Provide the [x, y] coordinate of the cell's center where the given text is located.  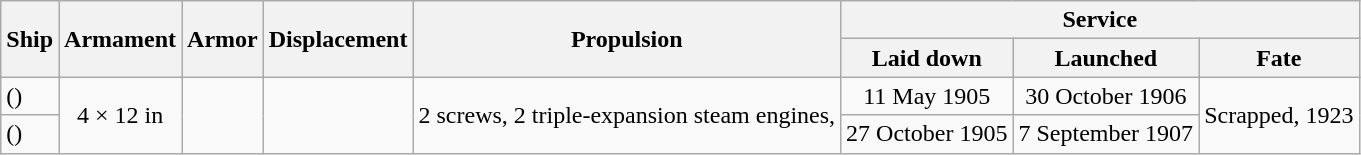
Laid down [927, 58]
2 screws, 2 triple-expansion steam engines, [627, 115]
4 × 12 in [120, 115]
7 September 1907 [1106, 134]
11 May 1905 [927, 96]
Propulsion [627, 39]
30 October 1906 [1106, 96]
Armament [120, 39]
Fate [1279, 58]
27 October 1905 [927, 134]
Displacement [338, 39]
Ship [30, 39]
Armor [223, 39]
Launched [1106, 58]
Service [1100, 20]
Scrapped, 1923 [1279, 115]
